Return the [X, Y] coordinate for the center point of the cell that contains the specified text.  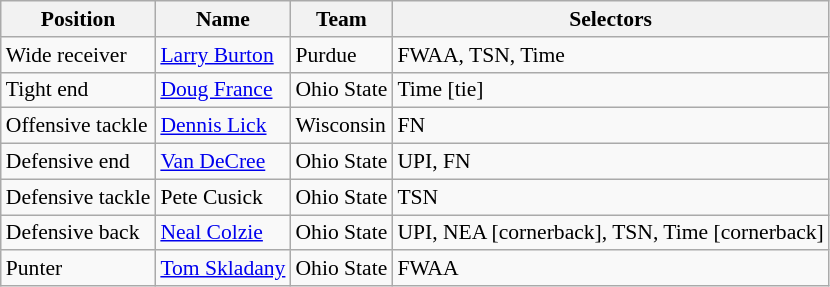
Wisconsin [341, 126]
FWAA, TSN, Time [610, 55]
Defensive tackle [78, 197]
Pete Cusick [222, 197]
UPI, FN [610, 162]
Punter [78, 269]
Position [78, 19]
FN [610, 126]
Tight end [78, 90]
Wide receiver [78, 55]
Offensive tackle [78, 126]
Defensive back [78, 233]
Dennis Lick [222, 126]
Doug France [222, 90]
Purdue [341, 55]
Neal Colzie [222, 233]
Name [222, 19]
Larry Burton [222, 55]
TSN [610, 197]
Time [tie] [610, 90]
Van DeCree [222, 162]
UPI, NEA [cornerback], TSN, Time [cornerback] [610, 233]
Team [341, 19]
Selectors [610, 19]
FWAA [610, 269]
Tom Skladany [222, 269]
Defensive end [78, 162]
